From the cell containing the given text, extract its center point as (x, y) coordinate. 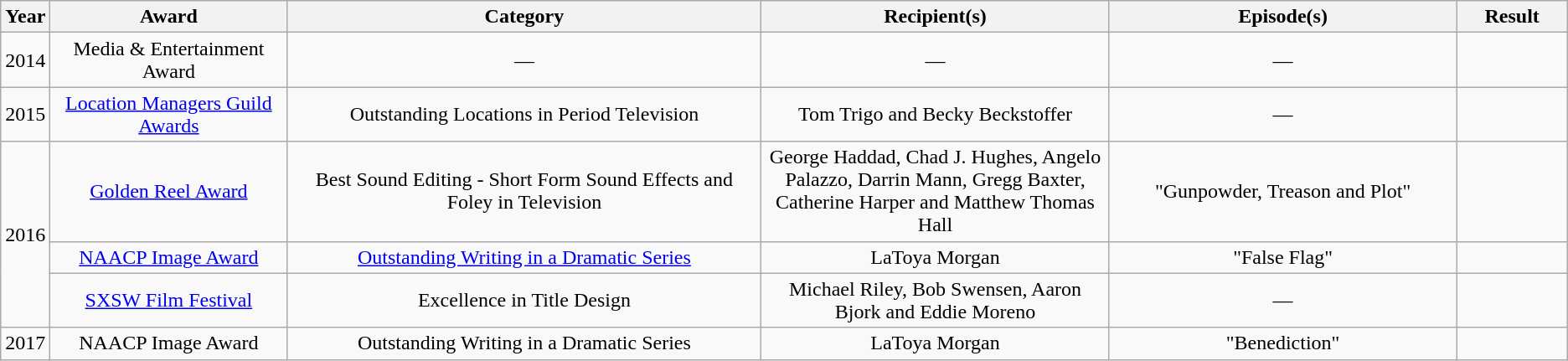
Michael Riley, Bob Swensen, Aaron Bjork and Eddie Moreno (935, 300)
Golden Reel Award (169, 191)
Tom Trigo and Becky Beckstoffer (935, 114)
Year (25, 17)
Recipient(s) (935, 17)
"Gunpowder, Treason and Plot" (1283, 191)
2016 (25, 235)
Episode(s) (1283, 17)
SXSW Film Festival (169, 300)
Award (169, 17)
Category (524, 17)
Excellence in Title Design (524, 300)
"Benediction" (1283, 343)
Media & Entertainment Award (169, 60)
2015 (25, 114)
Location Managers Guild Awards (169, 114)
Outstanding Locations in Period Television (524, 114)
2014 (25, 60)
George Haddad, Chad J. Hughes, Angelo Palazzo, Darrin Mann, Gregg Baxter, Catherine Harper and Matthew Thomas Hall (935, 191)
"False Flag" (1283, 257)
2017 (25, 343)
Result (1512, 17)
Best Sound Editing - Short Form Sound Effects and Foley in Television (524, 191)
